Provide the (x, y) coordinate of the cell's center where the given text is located.  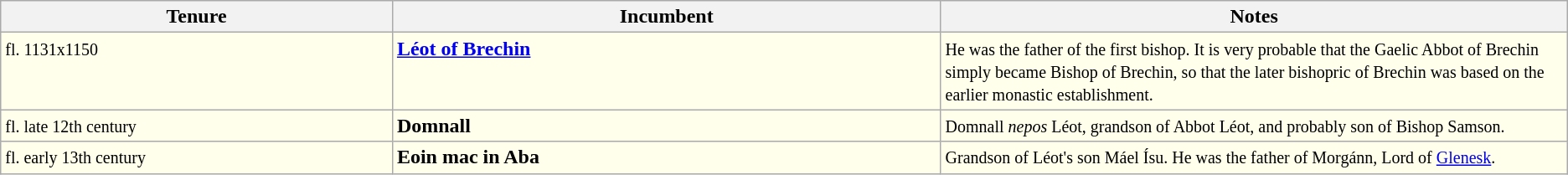
Grandson of Léot's son Máel Ísu. He was the father of Morgánn, Lord of Glenesk. (1254, 157)
Eoin mac in Aba (667, 157)
fl. late 12th century (197, 126)
fl. early 13th century (197, 157)
Tenure (197, 17)
fl. 1131x1150 (197, 71)
Léot of Brechin (667, 71)
Incumbent (667, 17)
Notes (1254, 17)
Domnall nepos Léot, grandson of Abbot Léot, and probably son of Bishop Samson. (1254, 126)
Domnall (667, 126)
